Find where the given text appears and provide that cell's center as (X, Y) coordinate. 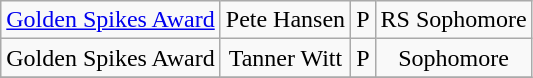
RS Sophomore (454, 20)
Tanner Witt (285, 58)
Sophomore (454, 58)
Pete Hansen (285, 20)
